Pinpoint the cell where the given text exists, returning its [x, y] midpoint coordinate. 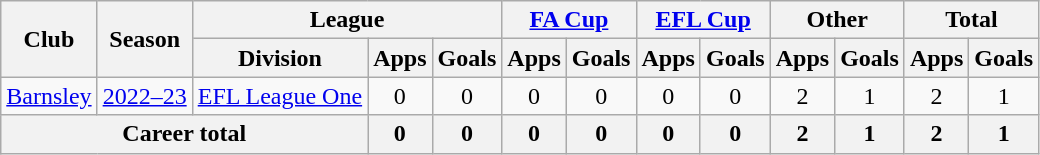
EFL League One [280, 96]
Club [49, 39]
Season [144, 39]
Total [971, 20]
Division [280, 58]
League [347, 20]
2022–23 [144, 96]
EFL Cup [703, 20]
Other [837, 20]
Career total [184, 134]
Barnsley [49, 96]
FA Cup [569, 20]
